Return (x, y) of the center of cell containing provided text 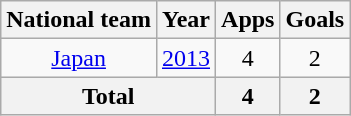
Japan (79, 58)
Apps (248, 20)
Total (108, 96)
National team (79, 20)
Goals (315, 20)
Year (186, 20)
2013 (186, 58)
